Pinpoint the cell where the given text exists, returning its [x, y] midpoint coordinate. 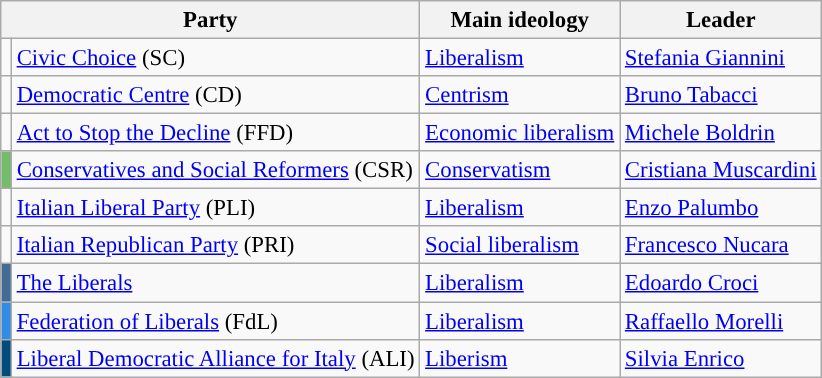
Liberism [520, 358]
Democratic Centre (CD) [215, 95]
Italian Republican Party (PRI) [215, 245]
Social liberalism [520, 245]
Raffaello Morelli [721, 321]
Party [210, 20]
Conservatism [520, 170]
Main ideology [520, 20]
Conservatives and Social Reformers (CSR) [215, 170]
Italian Liberal Party (PLI) [215, 208]
Leader [721, 20]
Stefania Giannini [721, 58]
Edoardo Croci [721, 283]
Liberal Democratic Alliance for Italy (ALI) [215, 358]
Francesco Nucara [721, 245]
Michele Boldrin [721, 133]
Federation of Liberals (FdL) [215, 321]
Enzo Palumbo [721, 208]
Civic Choice (SC) [215, 58]
Act to Stop the Decline (FFD) [215, 133]
The Liberals [215, 283]
Economic liberalism [520, 133]
Cristiana Muscardini [721, 170]
Silvia Enrico [721, 358]
Bruno Tabacci [721, 95]
Centrism [520, 95]
